From the cell containing the given text, extract its center point as (X, Y) coordinate. 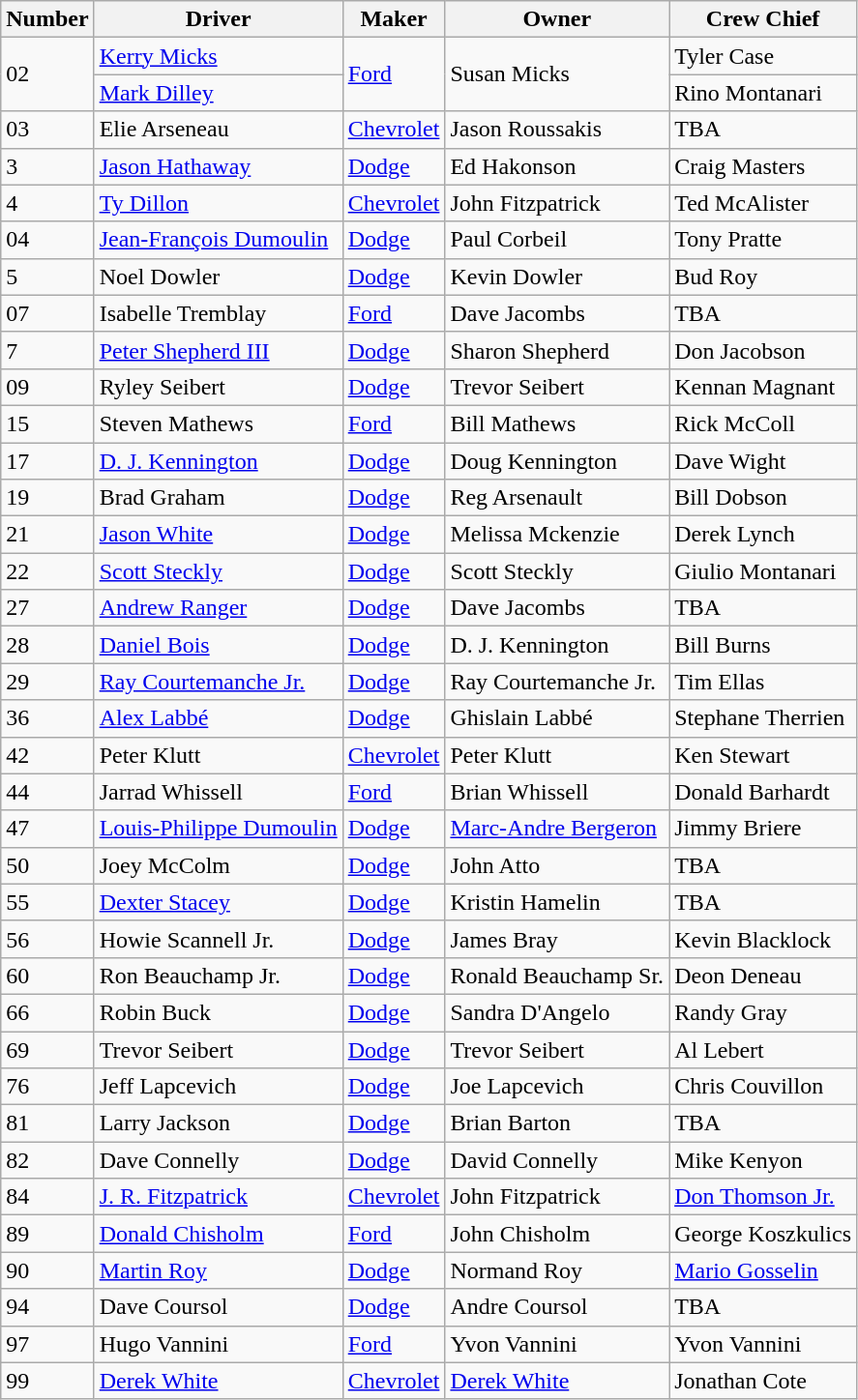
Ronald Beauchamp Sr. (557, 976)
Peter Shepherd III (219, 350)
Sharon Shepherd (557, 350)
4 (47, 203)
Owner (557, 19)
Dexter Stacey (219, 902)
Ken Stewart (763, 755)
John Chisholm (557, 1234)
Deon Deneau (763, 976)
Ryley Seibert (219, 387)
Louis-Philippe Dumoulin (219, 829)
Bud Roy (763, 277)
Hugo Vannini (219, 1344)
66 (47, 1012)
5 (47, 277)
89 (47, 1234)
Bill Burns (763, 645)
Brian Whissell (557, 792)
76 (47, 1087)
94 (47, 1307)
Brad Graham (219, 498)
James Bray (557, 939)
03 (47, 130)
Kerry Micks (219, 56)
Alex Labbé (219, 718)
J. R. Fitzpatrick (219, 1197)
Dave Wight (763, 461)
Driver (219, 19)
Joe Lapcevich (557, 1087)
Ghislain Labbé (557, 718)
Al Lebert (763, 1049)
Jonathan Cote (763, 1381)
27 (47, 608)
Doug Kennington (557, 461)
Stephane Therrien (763, 718)
69 (47, 1049)
Isabelle Tremblay (219, 313)
19 (47, 498)
Daniel Bois (219, 645)
Rick McColl (763, 423)
42 (47, 755)
Tony Pratte (763, 240)
Bill Dobson (763, 498)
Chris Couvillon (763, 1087)
Maker (394, 19)
Mike Kenyon (763, 1160)
Tyler Case (763, 56)
99 (47, 1381)
Donald Barhardt (763, 792)
Martin Roy (219, 1270)
Kennan Magnant (763, 387)
Kevin Dowler (557, 277)
Ted McAlister (763, 203)
Jeff Lapcevich (219, 1087)
17 (47, 461)
Reg Arsenault (557, 498)
Andre Coursol (557, 1307)
Don Jacobson (763, 350)
Sandra D'Angelo (557, 1012)
Andrew Ranger (219, 608)
Jean-François Dumoulin (219, 240)
97 (47, 1344)
7 (47, 350)
Paul Corbeil (557, 240)
82 (47, 1160)
Steven Mathews (219, 423)
15 (47, 423)
Dave Coursol (219, 1307)
3 (47, 166)
36 (47, 718)
Dave Connelly (219, 1160)
Derek Lynch (763, 535)
John Atto (557, 865)
04 (47, 240)
Kristin Hamelin (557, 902)
Jason White (219, 535)
Normand Roy (557, 1270)
Mario Gosselin (763, 1270)
Marc-Andre Bergeron (557, 829)
Don Thomson Jr. (763, 1197)
Rino Montanari (763, 93)
Tim Ellas (763, 682)
Larry Jackson (219, 1123)
Donald Chisholm (219, 1234)
David Connelly (557, 1160)
55 (47, 902)
Noel Dowler (219, 277)
56 (47, 939)
81 (47, 1123)
Ty Dillon (219, 203)
Crew Chief (763, 19)
Jimmy Briere (763, 829)
90 (47, 1270)
22 (47, 571)
60 (47, 976)
29 (47, 682)
Ron Beauchamp Jr. (219, 976)
50 (47, 865)
44 (47, 792)
Elie Arseneau (219, 130)
47 (47, 829)
84 (47, 1197)
Jason Roussakis (557, 130)
21 (47, 535)
Susan Micks (557, 74)
Mark Dilley (219, 93)
Craig Masters (763, 166)
09 (47, 387)
Melissa Mckenzie (557, 535)
07 (47, 313)
Jarrad Whissell (219, 792)
Bill Mathews (557, 423)
Robin Buck (219, 1012)
Randy Gray (763, 1012)
Jason Hathaway (219, 166)
Giulio Montanari (763, 571)
28 (47, 645)
Brian Barton (557, 1123)
Number (47, 19)
Ed Hakonson (557, 166)
Howie Scannell Jr. (219, 939)
Kevin Blacklock (763, 939)
Joey McColm (219, 865)
George Koszkulics (763, 1234)
02 (47, 74)
